Determine the [X, Y] coordinate at the center of the cell enclosing the given text.  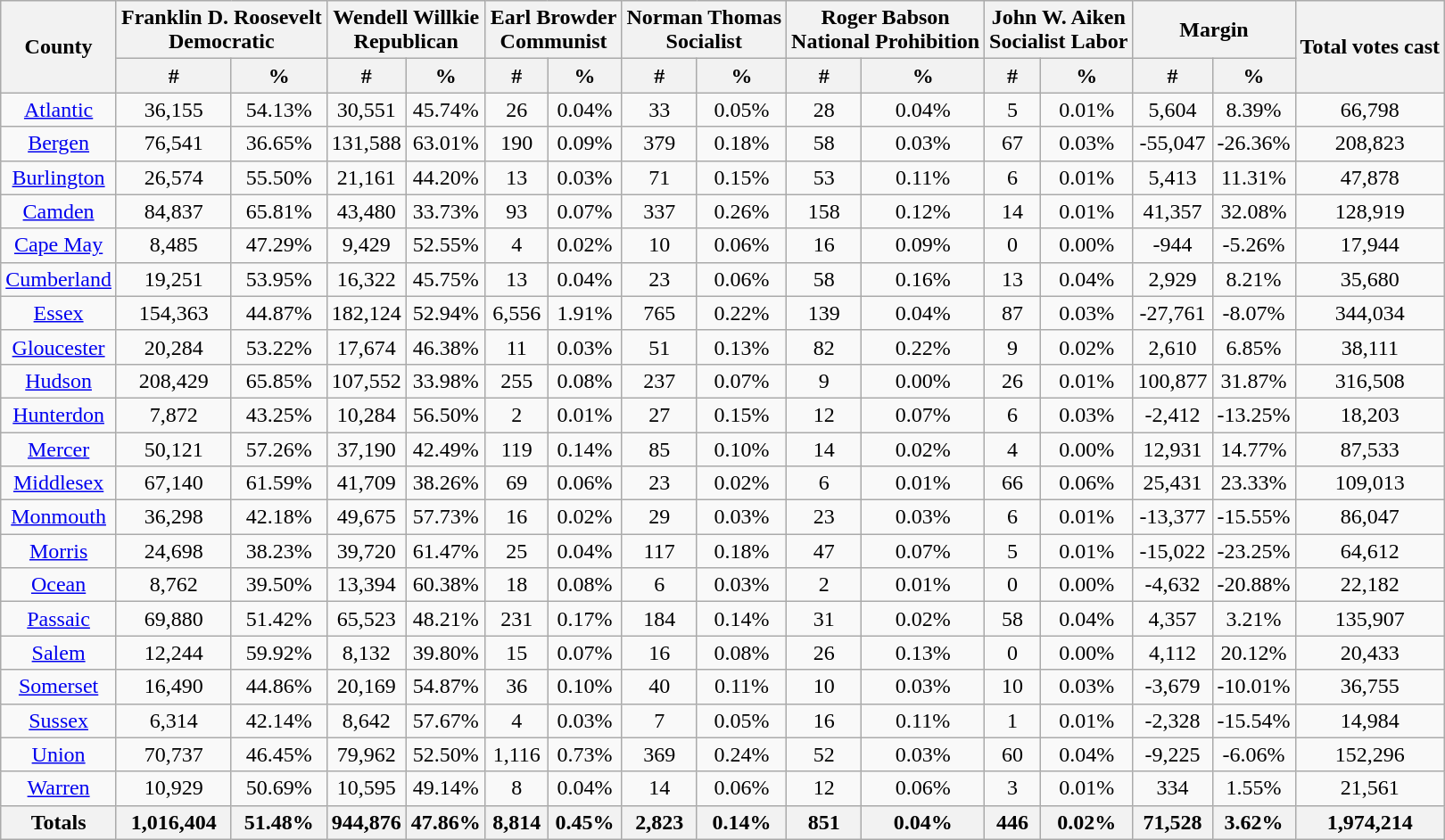
36 [516, 687]
41,357 [1172, 211]
8 [516, 788]
Monmouth [59, 517]
-15.54% [1254, 721]
255 [516, 381]
344,034 [1370, 313]
56.50% [446, 415]
38.26% [446, 483]
208,429 [173, 381]
84,837 [173, 211]
67,140 [173, 483]
76,541 [173, 144]
6,314 [173, 721]
3.62% [1254, 822]
36.65% [278, 144]
Bergen [59, 144]
17,674 [366, 347]
47.86% [446, 822]
Norman ThomasSocialist [705, 30]
36,755 [1370, 687]
53.22% [278, 347]
5,604 [1172, 110]
119 [516, 449]
190 [516, 144]
53.95% [278, 279]
15 [516, 653]
8.39% [1254, 110]
4,112 [1172, 653]
158 [824, 211]
21,561 [1370, 788]
-4,632 [1172, 585]
Middlesex [59, 483]
25,431 [1172, 483]
-15,022 [1172, 551]
79,962 [366, 754]
Sussex [59, 721]
57.67% [446, 721]
231 [516, 619]
60.38% [446, 585]
3.21% [1254, 619]
6,556 [516, 313]
13,394 [366, 585]
379 [660, 144]
37,190 [366, 449]
17,944 [1370, 245]
-6.06% [1254, 754]
4,357 [1172, 619]
-5.26% [1254, 245]
Hudson [59, 381]
8,485 [173, 245]
-23.25% [1254, 551]
65.85% [278, 381]
John W. AikenSocialist Labor [1059, 30]
50,121 [173, 449]
Somerset [59, 687]
Totals [59, 822]
50.69% [278, 788]
61.47% [446, 551]
Salem [59, 653]
5,413 [1172, 177]
51 [660, 347]
66 [1013, 483]
71 [660, 177]
135,907 [1370, 619]
36,155 [173, 110]
-13.25% [1254, 415]
1 [1013, 721]
87,533 [1370, 449]
Cape May [59, 245]
Camden [59, 211]
69,880 [173, 619]
1,116 [516, 754]
0.16% [923, 279]
39.80% [446, 653]
52.50% [446, 754]
27 [660, 415]
100,877 [1172, 381]
33.73% [446, 211]
40 [660, 687]
Roger BabsonNational Prohibition [886, 30]
11.31% [1254, 177]
Atlantic [59, 110]
1,016,404 [173, 822]
20,433 [1370, 653]
-8.07% [1254, 313]
8,762 [173, 585]
8.21% [1254, 279]
39,720 [366, 551]
54.87% [446, 687]
154,363 [173, 313]
Ocean [59, 585]
12,931 [1172, 449]
51.48% [278, 822]
-20.88% [1254, 585]
765 [660, 313]
12,244 [173, 653]
182,124 [366, 313]
139 [824, 313]
0.45% [585, 822]
52.55% [446, 245]
316,508 [1370, 381]
Gloucester [59, 347]
237 [660, 381]
60 [1013, 754]
86,047 [1370, 517]
Cumberland [59, 279]
Franklin D. RooseveltDemocratic [221, 30]
152,296 [1370, 754]
2,610 [1172, 347]
82 [824, 347]
28 [824, 110]
Union [59, 754]
38.23% [278, 551]
42.14% [278, 721]
45.74% [446, 110]
31 [824, 619]
85 [660, 449]
14.77% [1254, 449]
69 [516, 483]
41,709 [366, 483]
87 [1013, 313]
-2,328 [1172, 721]
33 [660, 110]
-15.55% [1254, 517]
53 [824, 177]
21,161 [366, 177]
54.13% [278, 110]
71,528 [1172, 822]
7 [660, 721]
51.42% [278, 619]
44.86% [278, 687]
70,737 [173, 754]
44.20% [446, 177]
45.75% [446, 279]
57.26% [278, 449]
-944 [1172, 245]
-10.01% [1254, 687]
29 [660, 517]
42.49% [446, 449]
18 [516, 585]
33.98% [446, 381]
107,552 [366, 381]
7,872 [173, 415]
23.33% [1254, 483]
1.55% [1254, 788]
26,574 [173, 177]
Burlington [59, 177]
66,798 [1370, 110]
Margin [1214, 30]
16,322 [366, 279]
Warren [59, 788]
35,680 [1370, 279]
52 [824, 754]
19,251 [173, 279]
30,551 [366, 110]
20,284 [173, 347]
64,612 [1370, 551]
-2,412 [1172, 415]
39.50% [278, 585]
25 [516, 551]
36,298 [173, 517]
369 [660, 754]
337 [660, 211]
Total votes cast [1370, 46]
20.12% [1254, 653]
-55,047 [1172, 144]
8,642 [366, 721]
Morris [59, 551]
3 [1013, 788]
944,876 [366, 822]
-27,761 [1172, 313]
Wendell WillkieRepublican [406, 30]
-13,377 [1172, 517]
32.08% [1254, 211]
61.59% [278, 483]
47.29% [278, 245]
109,013 [1370, 483]
63.01% [446, 144]
2,929 [1172, 279]
24,698 [173, 551]
65.81% [278, 211]
55.50% [278, 177]
-9,225 [1172, 754]
0.17% [585, 619]
Essex [59, 313]
208,823 [1370, 144]
38,111 [1370, 347]
8,132 [366, 653]
67 [1013, 144]
18,203 [1370, 415]
0.12% [923, 211]
0.26% [741, 211]
6.85% [1254, 347]
Mercer [59, 449]
446 [1013, 822]
2,823 [660, 822]
-26.36% [1254, 144]
117 [660, 551]
48.21% [446, 619]
44.87% [278, 313]
11 [516, 347]
47,878 [1370, 177]
10,929 [173, 788]
Hunterdon [59, 415]
57.73% [446, 517]
31.87% [1254, 381]
14,984 [1370, 721]
184 [660, 619]
Passaic [59, 619]
131,588 [366, 144]
43,480 [366, 211]
59.92% [278, 653]
1.91% [585, 313]
128,919 [1370, 211]
49.14% [446, 788]
49,675 [366, 517]
43.25% [278, 415]
46.38% [446, 347]
-3,679 [1172, 687]
1,974,214 [1370, 822]
52.94% [446, 313]
65,523 [366, 619]
0.73% [585, 754]
8,814 [516, 822]
851 [824, 822]
Earl BrowderCommunist [553, 30]
9,429 [366, 245]
10,284 [366, 415]
334 [1172, 788]
93 [516, 211]
22,182 [1370, 585]
46.45% [278, 754]
16,490 [173, 687]
10,595 [366, 788]
20,169 [366, 687]
County [59, 46]
0.24% [741, 754]
42.18% [278, 517]
47 [824, 551]
